Return the [x, y] coordinate for the center point of the cell that contains the specified text.  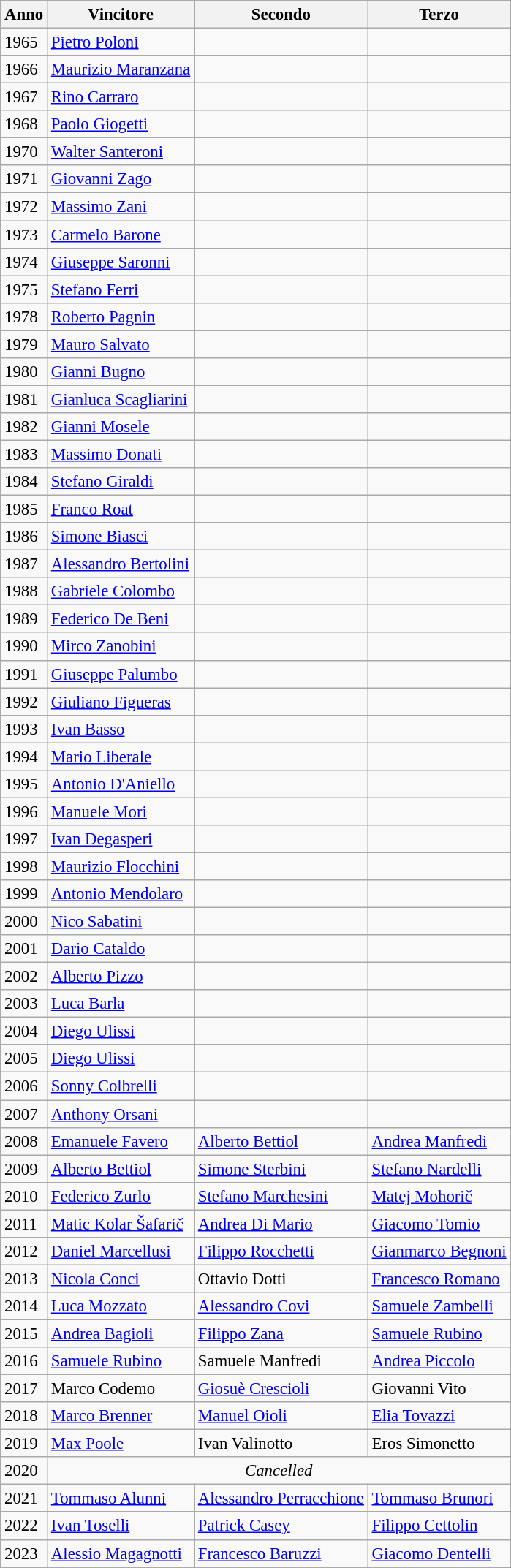
Roberto Pagnin [121, 317]
1998 [24, 866]
Terzo [439, 15]
Pietro Poloni [121, 42]
Antonio D'Aniello [121, 784]
2016 [24, 1361]
2020 [24, 1471]
1988 [24, 591]
Luca Barla [121, 1004]
Marco Brenner [121, 1416]
Samuele Zambelli [439, 1306]
Rino Carraro [121, 97]
Andrea Bagioli [121, 1333]
2007 [24, 1114]
Filippo Cettolin [439, 1526]
Giovanni Zago [121, 179]
Andrea Manfredi [439, 1141]
2002 [24, 977]
1968 [24, 124]
2008 [24, 1141]
Maurizio Maranzana [121, 69]
Luca Mozzato [121, 1306]
Gianluca Scagliarini [121, 399]
Andrea Di Mario [281, 1224]
Max Poole [121, 1444]
Carmelo Barone [121, 235]
1973 [24, 235]
1996 [24, 811]
Gabriele Colombo [121, 591]
Tommaso Brunori [439, 1499]
Manuel Oioli [281, 1416]
Matic Kolar Šafarič [121, 1224]
Samuele Manfredi [281, 1361]
Marco Codemo [121, 1389]
2011 [24, 1224]
Maurizio Flocchini [121, 866]
Gianni Bugno [121, 372]
Giovanni Vito [439, 1389]
Secondo [281, 15]
Gianmarco Begnoni [439, 1251]
Patrick Casey [281, 1526]
Antonio Mendolaro [121, 894]
2017 [24, 1389]
1990 [24, 647]
Alessandro Perracchione [281, 1499]
Simone Biasci [121, 537]
Andrea Piccolo [439, 1361]
Paolo Giogetti [121, 124]
Giuliano Figueras [121, 702]
2010 [24, 1196]
1967 [24, 97]
1983 [24, 454]
1974 [24, 262]
Federico De Beni [121, 619]
1966 [24, 69]
Stefano Giraldi [121, 482]
Stefano Ferri [121, 289]
Ivan Basso [121, 729]
2015 [24, 1333]
Francesco Romano [439, 1279]
Walter Santeroni [121, 152]
2004 [24, 1031]
1994 [24, 757]
2018 [24, 1416]
Anthony Orsani [121, 1114]
1972 [24, 207]
Ivan Toselli [121, 1526]
Franco Roat [121, 510]
Giuseppe Saronni [121, 262]
2000 [24, 922]
2014 [24, 1306]
2001 [24, 949]
Dario Cataldo [121, 949]
2006 [24, 1086]
Massimo Zani [121, 207]
2019 [24, 1444]
Nico Sabatini [121, 922]
1985 [24, 510]
Stefano Marchesini [281, 1196]
Ottavio Dotti [281, 1279]
1978 [24, 317]
Massimo Donati [121, 454]
Simone Sterbini [281, 1169]
Giuseppe Palumbo [121, 674]
Giacomo Dentelli [439, 1553]
1970 [24, 152]
Alessandro Covi [281, 1306]
1975 [24, 289]
Emanuele Favero [121, 1141]
1999 [24, 894]
Francesco Baruzzi [281, 1553]
2021 [24, 1499]
1979 [24, 344]
1986 [24, 537]
1993 [24, 729]
1989 [24, 619]
1971 [24, 179]
Stefano Nardelli [439, 1169]
Giacomo Tomio [439, 1224]
Giosuè Crescioli [281, 1389]
Nicola Conci [121, 1279]
Filippo Rocchetti [281, 1251]
2022 [24, 1526]
1992 [24, 702]
Daniel Marcellusi [121, 1251]
Tommaso Alunni [121, 1499]
Filippo Zana [281, 1333]
Matej Mohorič [439, 1196]
Mirco Zanobini [121, 647]
Alessandro Bertolini [121, 564]
Gianni Mosele [121, 427]
2012 [24, 1251]
1997 [24, 839]
1981 [24, 399]
Ivan Valinotto [281, 1444]
2013 [24, 1279]
1982 [24, 427]
Mauro Salvato [121, 344]
2023 [24, 1553]
Vincitore [121, 15]
Mario Liberale [121, 757]
1987 [24, 564]
Alessio Magagnotti [121, 1553]
2003 [24, 1004]
Elia Tovazzi [439, 1416]
1984 [24, 482]
Eros Simonetto [439, 1444]
Sonny Colbrelli [121, 1086]
Ivan Degasperi [121, 839]
2005 [24, 1059]
Alberto Pizzo [121, 977]
1965 [24, 42]
Anno [24, 15]
1995 [24, 784]
Federico Zurlo [121, 1196]
2009 [24, 1169]
1980 [24, 372]
Cancelled [279, 1471]
Manuele Mori [121, 811]
1991 [24, 674]
